Pinpoint the cell where the given text exists, returning its [X, Y] midpoint coordinate. 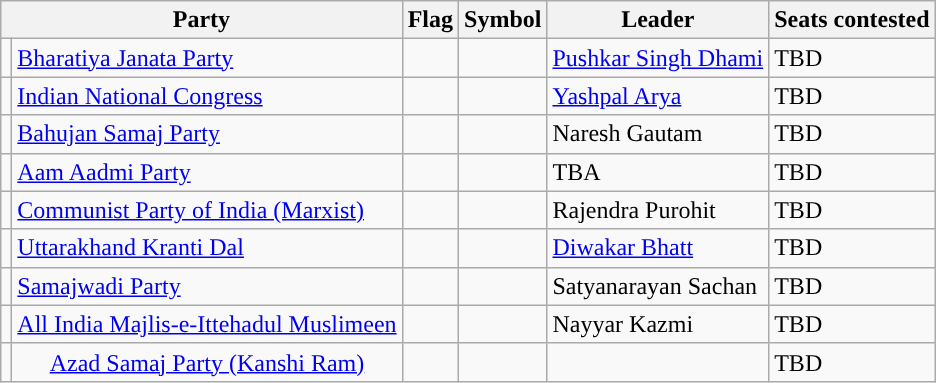
Party [202, 20]
Bharatiya Janata Party [207, 58]
TBA [658, 172]
Seats contested [852, 20]
Naresh Gautam [658, 134]
Indian National Congress [207, 96]
Rajendra Purohit [658, 210]
Nayyar Kazmi [658, 324]
Bahujan Samaj Party [207, 134]
Uttarakhand Kranti Dal [207, 248]
All India Majlis-e-Ittehadul Muslimeen [207, 324]
Samajwadi Party [207, 286]
Flag [430, 20]
Azad Samaj Party (Kanshi Ram) [207, 362]
Diwakar Bhatt [658, 248]
Communist Party of India (Marxist) [207, 210]
Aam Aadmi Party [207, 172]
Symbol [503, 20]
Pushkar Singh Dhami [658, 58]
Satyanarayan Sachan [658, 286]
Leader [658, 20]
Yashpal Arya [658, 96]
